Return the [X, Y] coordinate for the center point of the cell that contains the specified text.  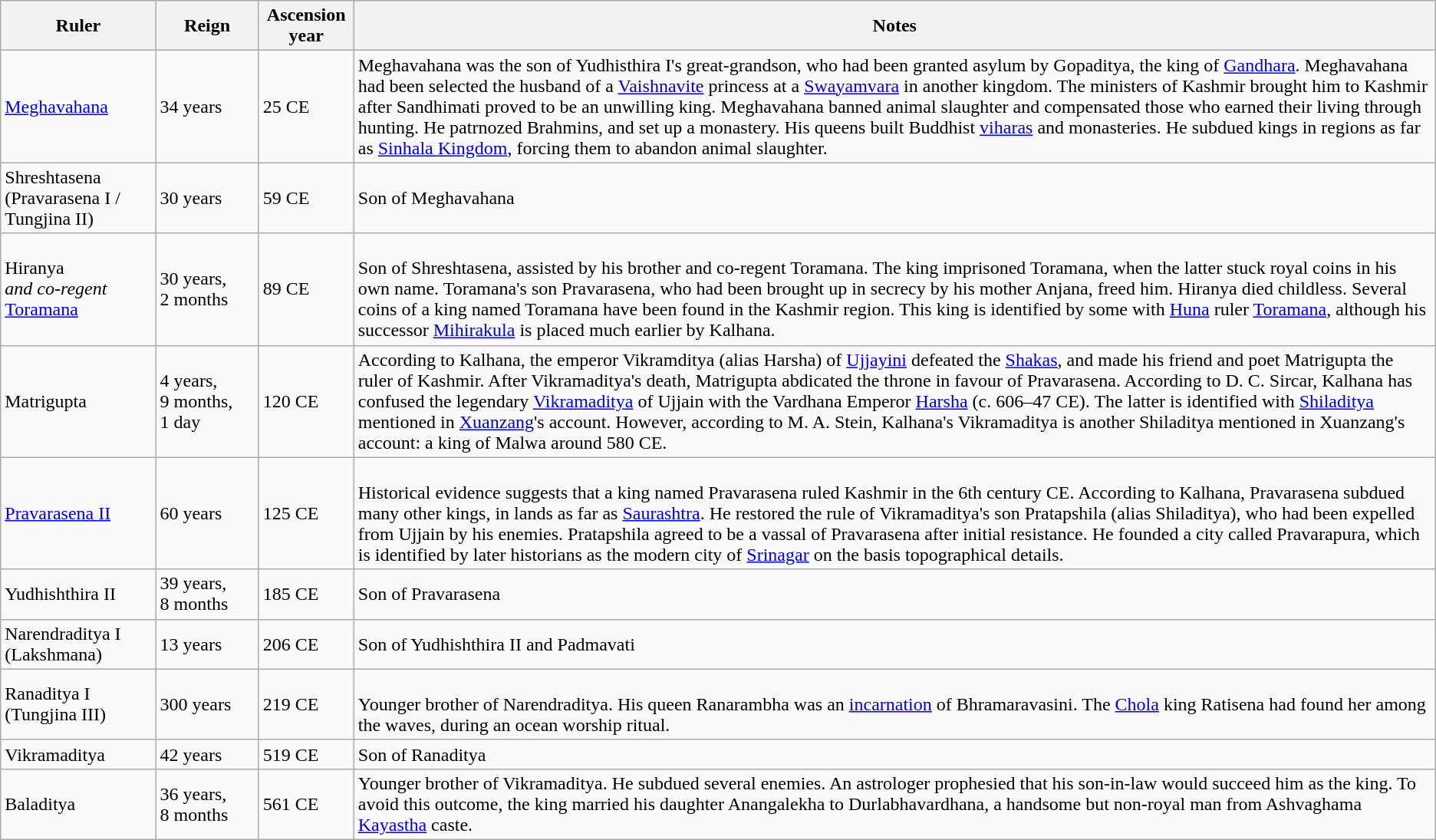
39 years, 8 months [207, 594]
300 years [207, 704]
519 CE [306, 754]
219 CE [306, 704]
Narendraditya I (Lakshmana) [78, 644]
Ranaditya I (Tungjina III) [78, 704]
Son of Yudhishthira II and Padmavati [894, 644]
Yudhishthira II [78, 594]
59 CE [306, 198]
Notes [894, 26]
34 years [207, 107]
42 years [207, 754]
125 CE [306, 513]
Baladitya [78, 804]
206 CE [306, 644]
Son of Meghavahana [894, 198]
Ruler [78, 26]
120 CE [306, 401]
Hiranyaand co-regentToramana [78, 289]
30 years, 2 months [207, 289]
Matrigupta [78, 401]
Reign [207, 26]
185 CE [306, 594]
36 years, 8 months [207, 804]
561 CE [306, 804]
Ascension year [306, 26]
Meghavahana [78, 107]
Shreshtasena (Pravarasena I / Tungjina II) [78, 198]
Pravarasena II [78, 513]
13 years [207, 644]
60 years [207, 513]
Son of Ranaditya [894, 754]
89 CE [306, 289]
4 years, 9 months, 1 day [207, 401]
30 years [207, 198]
25 CE [306, 107]
Vikramaditya [78, 754]
Son of Pravarasena [894, 594]
